Return the (X, Y) coordinate for the center point of the cell that contains the specified text.  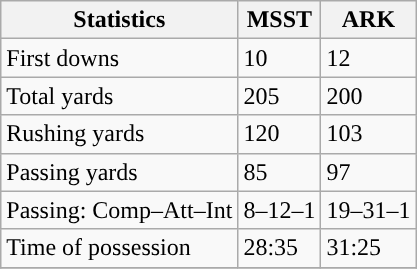
First downs (120, 58)
28:35 (280, 248)
10 (280, 58)
ARK (368, 20)
97 (368, 172)
Passing yards (120, 172)
Rushing yards (120, 134)
200 (368, 96)
85 (280, 172)
31:25 (368, 248)
Statistics (120, 20)
19–31–1 (368, 210)
Total yards (120, 96)
205 (280, 96)
12 (368, 58)
120 (280, 134)
8–12–1 (280, 210)
Time of possession (120, 248)
Passing: Comp–Att–Int (120, 210)
MSST (280, 20)
103 (368, 134)
